Extract the [X, Y] coordinate from the center of the cell holding the provided text.  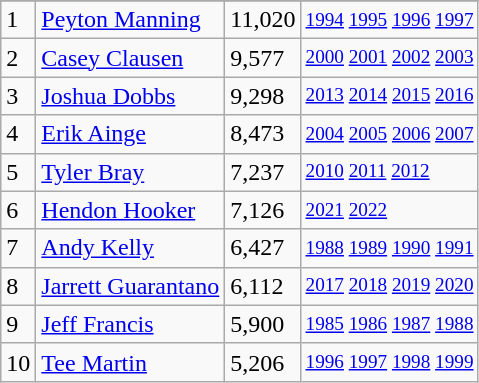
2 [18, 58]
Peyton Manning [130, 20]
9,577 [263, 58]
7,126 [263, 210]
2004 2005 2006 2007 [390, 134]
11,020 [263, 20]
Jarrett Guarantano [130, 286]
2013 2014 2015 2016 [390, 96]
1996 1997 1998 1999 [390, 362]
9 [18, 324]
7,237 [263, 172]
1 [18, 20]
6 [18, 210]
5 [18, 172]
6,112 [263, 286]
5,206 [263, 362]
Erik Ainge [130, 134]
Hendon Hooker [130, 210]
8 [18, 286]
2021 2022 [390, 210]
Tee Martin [130, 362]
Casey Clausen [130, 58]
8,473 [263, 134]
6,427 [263, 248]
1985 1986 1987 1988 [390, 324]
4 [18, 134]
Joshua Dobbs [130, 96]
Jeff Francis [130, 324]
10 [18, 362]
Andy Kelly [130, 248]
2010 2011 2012 [390, 172]
1988 1989 1990 1991 [390, 248]
5,900 [263, 324]
2017 2018 2019 2020 [390, 286]
7 [18, 248]
2000 2001 2002 2003 [390, 58]
3 [18, 96]
Tyler Bray [130, 172]
1994 1995 1996 1997 [390, 20]
9,298 [263, 96]
